Pinpoint the cell where the given text exists, returning its [x, y] midpoint coordinate. 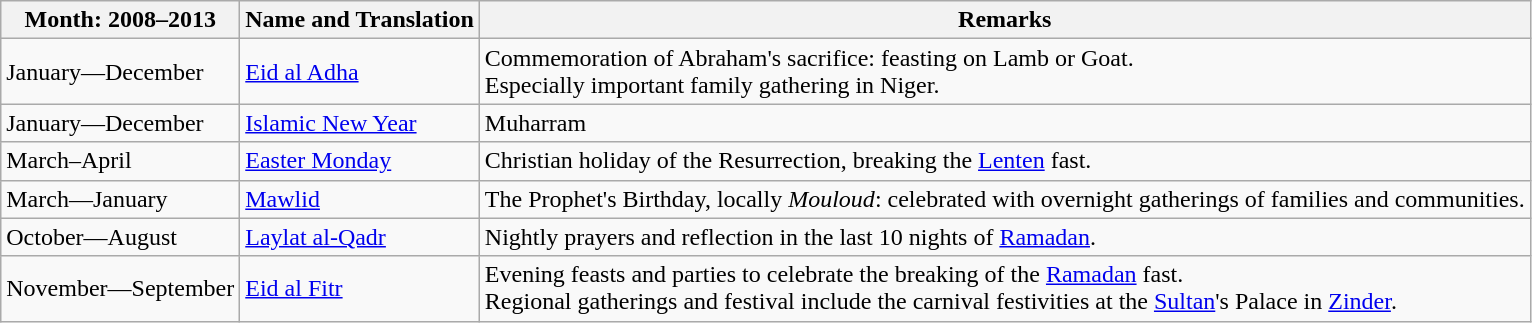
Commemoration of Abraham's sacrifice: feasting on Lamb or Goat.Especially important family gathering in Niger. [1004, 72]
March–April [120, 161]
March—January [120, 199]
Eid al Fitr [360, 288]
October—August [120, 237]
Easter Monday [360, 161]
Christian holiday of the Resurrection, breaking the Lenten fast. [1004, 161]
Eid al Adha [360, 72]
Laylat al-Qadr [360, 237]
November—September [120, 288]
Nightly prayers and reflection in the last 10 nights of Ramadan. [1004, 237]
The Prophet's Birthday, locally Mouloud: celebrated with overnight gatherings of families and communities. [1004, 199]
Remarks [1004, 20]
Month: 2008–2013 [120, 20]
Mawlid [360, 199]
Islamic New Year [360, 123]
Muharram [1004, 123]
Name and Translation [360, 20]
